Detect which cell encompasses the target text, then output its (X, Y) center coordinate. 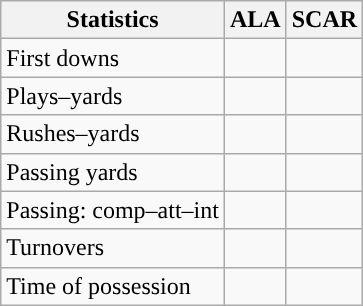
Passing yards (113, 172)
SCAR (324, 20)
ALA (255, 20)
Plays–yards (113, 96)
Passing: comp–att–int (113, 210)
Time of possession (113, 286)
First downs (113, 58)
Statistics (113, 20)
Rushes–yards (113, 134)
Turnovers (113, 248)
